From the cell containing the given text, extract its center point as [x, y] coordinate. 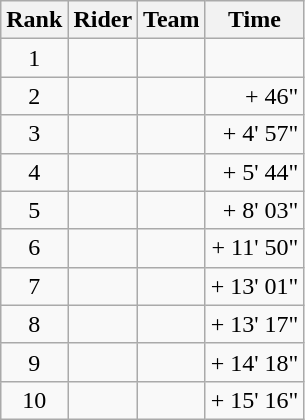
+ 5' 44" [254, 172]
Rider [103, 20]
+ 13' 01" [254, 286]
Team [172, 20]
9 [34, 362]
8 [34, 324]
+ 4' 57" [254, 134]
Rank [34, 20]
7 [34, 286]
4 [34, 172]
2 [34, 96]
10 [34, 400]
6 [34, 248]
+ 15' 16" [254, 400]
+ 13' 17" [254, 324]
+ 46" [254, 96]
5 [34, 210]
3 [34, 134]
1 [34, 58]
+ 11' 50" [254, 248]
+ 14' 18" [254, 362]
+ 8' 03" [254, 210]
Time [254, 20]
